Identify which cell holds the provided text, then report its (X, Y) central coordinate. 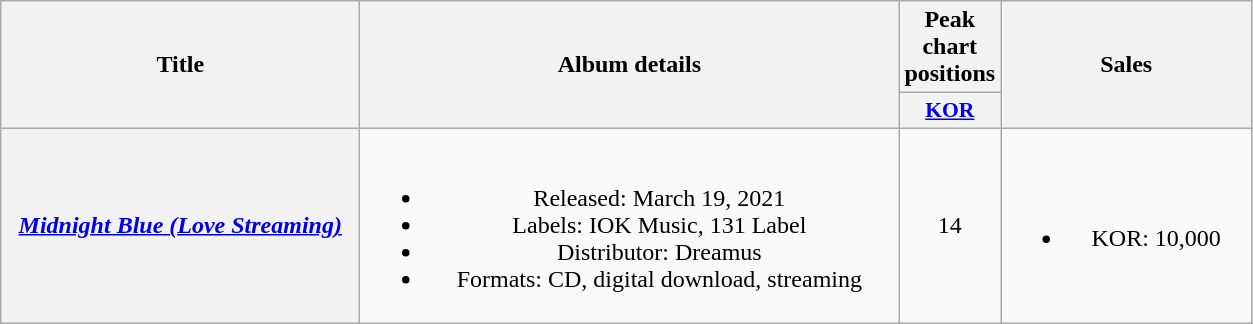
KOR (950, 111)
14 (950, 225)
Title (180, 65)
Released: March 19, 2021Labels: IOK Music, 131 LabelDistributor: DreamusFormats: CD, digital download, streaming (630, 225)
Midnight Blue (Love Streaming) (180, 225)
Sales (1126, 65)
Peak chart positions (950, 47)
KOR: 10,000 (1126, 225)
Album details (630, 65)
